From the cell containing the given text, extract its center point as (X, Y) coordinate. 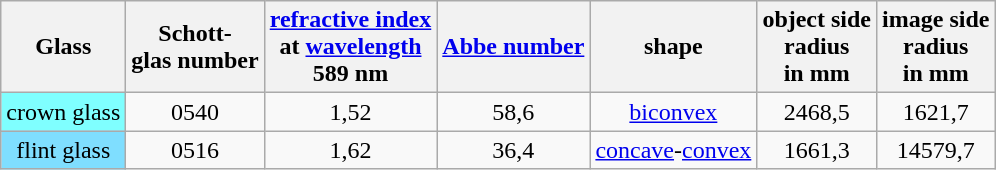
concave-convex (674, 150)
36,4 (514, 150)
1,52 (350, 112)
1,62 (350, 150)
1661,3 (817, 150)
0540 (195, 112)
image sideradiusin mm (936, 47)
flint glass (64, 150)
Abbe number (514, 47)
object sideradiusin mm (817, 47)
Schott-glas number (195, 47)
Glass (64, 47)
2468,5 (817, 112)
0516 (195, 150)
shape (674, 47)
1621,7 (936, 112)
crown glass (64, 112)
biconvex (674, 112)
14579,7 (936, 150)
58,6 (514, 112)
refractive indexat wavelength589 nm (350, 47)
